Detect which cell encompasses the target text, then output its [x, y] center coordinate. 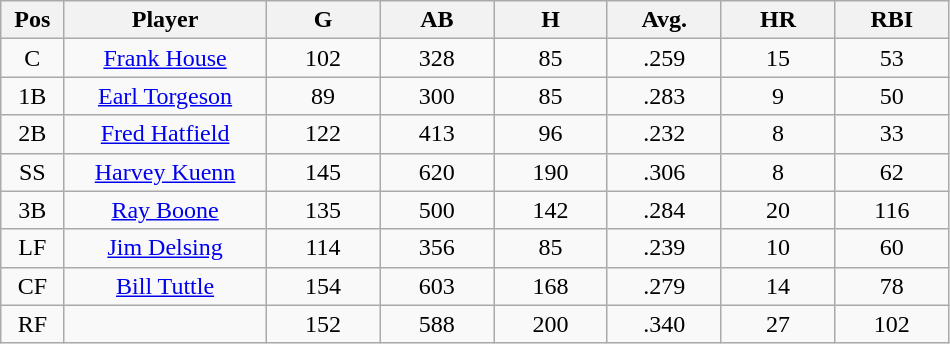
620 [437, 172]
G [323, 20]
33 [892, 134]
145 [323, 172]
356 [437, 248]
RF [32, 324]
9 [778, 96]
50 [892, 96]
200 [551, 324]
Frank House [165, 58]
Fred Hatfield [165, 134]
.283 [664, 96]
Jim Delsing [165, 248]
190 [551, 172]
Earl Torgeson [165, 96]
588 [437, 324]
14 [778, 286]
.306 [664, 172]
.239 [664, 248]
Player [165, 20]
.284 [664, 210]
H [551, 20]
C [32, 58]
CF [32, 286]
.340 [664, 324]
SS [32, 172]
114 [323, 248]
.279 [664, 286]
154 [323, 286]
HR [778, 20]
89 [323, 96]
20 [778, 210]
27 [778, 324]
300 [437, 96]
.232 [664, 134]
413 [437, 134]
1B [32, 96]
603 [437, 286]
Harvey Kuenn [165, 172]
500 [437, 210]
3B [32, 210]
10 [778, 248]
Avg. [664, 20]
60 [892, 248]
135 [323, 210]
RBI [892, 20]
Pos [32, 20]
96 [551, 134]
142 [551, 210]
LF [32, 248]
152 [323, 324]
Ray Boone [165, 210]
78 [892, 286]
168 [551, 286]
62 [892, 172]
53 [892, 58]
2B [32, 134]
Bill Tuttle [165, 286]
122 [323, 134]
116 [892, 210]
.259 [664, 58]
AB [437, 20]
328 [437, 58]
15 [778, 58]
